Search for the cell housing the specified text and yield its [X, Y] center coordinate. 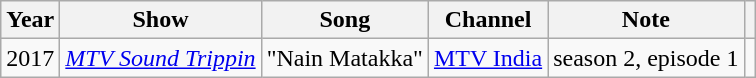
Year [30, 20]
Channel [488, 20]
season 2, episode 1 [646, 58]
Note [646, 20]
2017 [30, 58]
Show [160, 20]
"Nain Matakka" [344, 58]
Song [344, 20]
MTV Sound Trippin [160, 58]
MTV India [488, 58]
